Scan for the cell matching the given text and deliver its (x, y) coordinate at center. 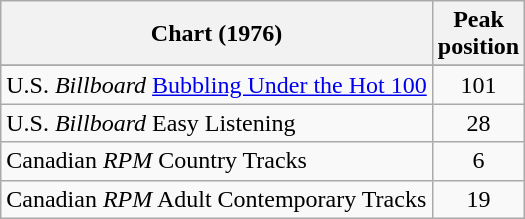
Canadian RPM Country Tracks (217, 161)
U.S. Billboard Easy Listening (217, 123)
19 (478, 199)
Peakposition (478, 34)
6 (478, 161)
Canadian RPM Adult Contemporary Tracks (217, 199)
28 (478, 123)
U.S. Billboard Bubbling Under the Hot 100 (217, 85)
101 (478, 85)
Chart (1976) (217, 34)
